Provide the [X, Y] coordinate of the cell's center where the given text is located.  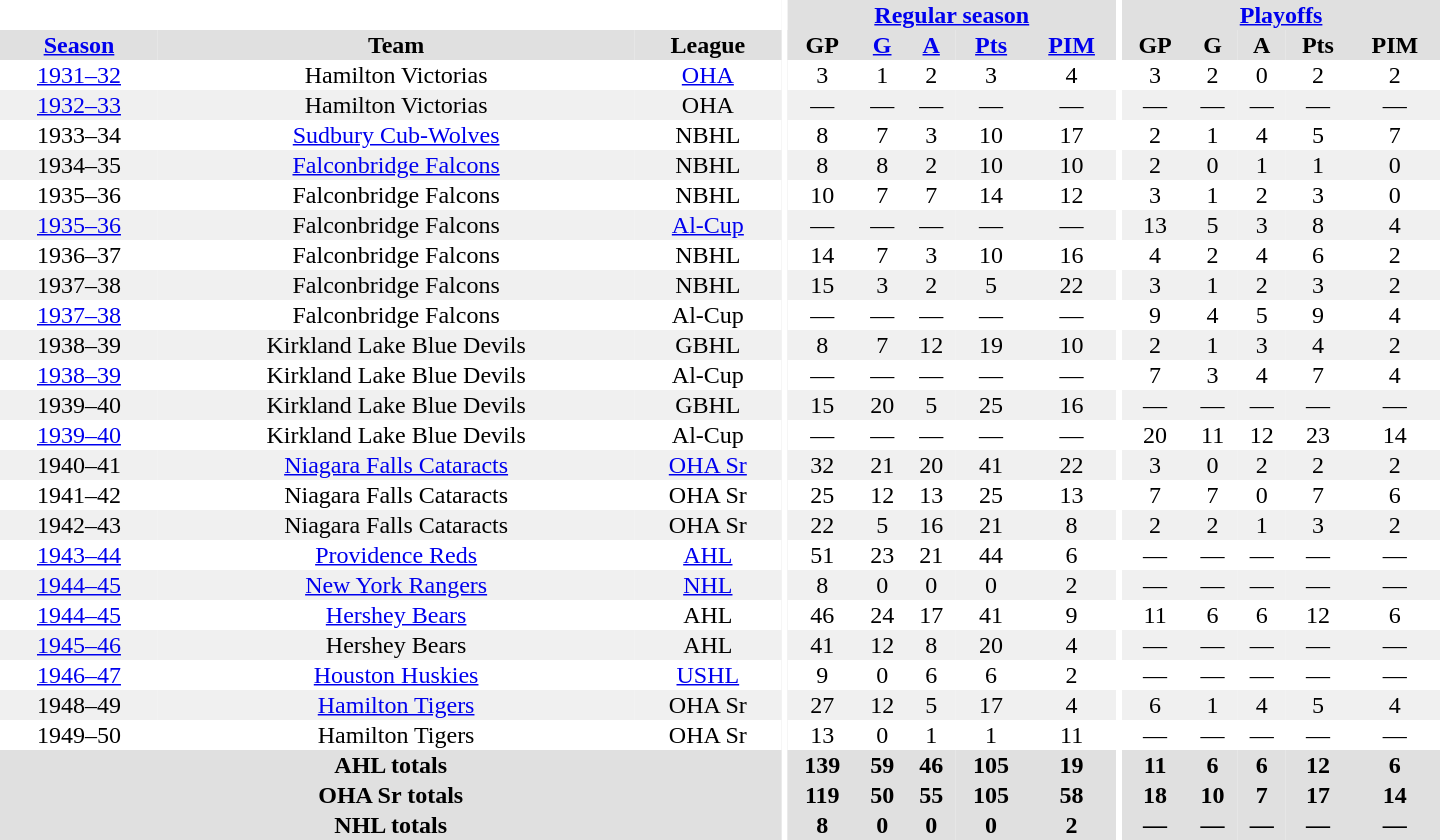
1945–46 [79, 645]
1948–49 [79, 705]
55 [932, 795]
Providence Reds [396, 555]
NHL totals [390, 825]
24 [882, 615]
Team [396, 45]
Houston Huskies [396, 675]
1946–47 [79, 675]
Season [79, 45]
18 [1155, 795]
139 [822, 765]
27 [822, 705]
1932–33 [79, 105]
1936–37 [79, 255]
1931–32 [79, 75]
AHL totals [390, 765]
1949–50 [79, 735]
1940–41 [79, 465]
50 [882, 795]
32 [822, 465]
Regular season [952, 15]
League [708, 45]
Sudbury Cub-Wolves [396, 135]
1941–42 [79, 495]
1934–35 [79, 165]
51 [822, 555]
Playoffs [1281, 15]
OHA Sr totals [390, 795]
1933–34 [79, 135]
119 [822, 795]
USHL [708, 675]
59 [882, 765]
44 [992, 555]
NHL [708, 585]
1942–43 [79, 525]
1943–44 [79, 555]
58 [1072, 795]
New York Rangers [396, 585]
